Identify which cell holds the provided text, then report its (X, Y) central coordinate. 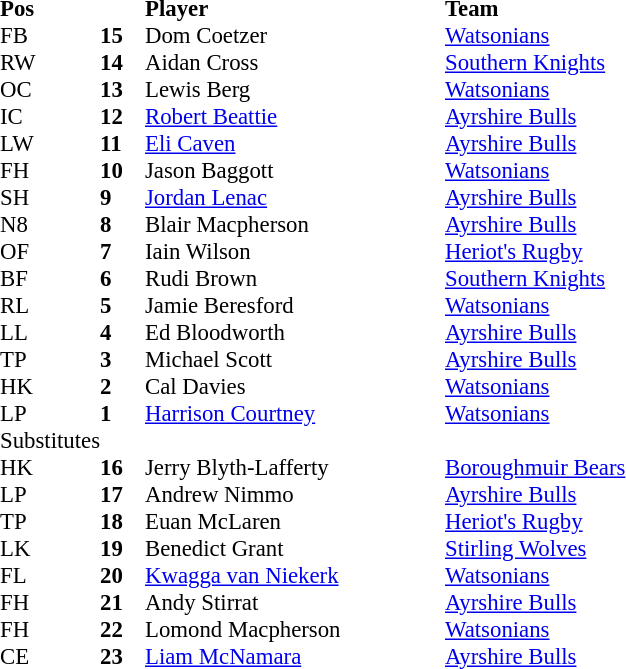
17 (122, 494)
SH (50, 198)
Blair Macpherson (295, 224)
6 (122, 278)
FB (50, 36)
16 (122, 468)
Rudi Brown (295, 278)
Lomond Macpherson (295, 630)
Euan McLaren (295, 522)
11 (122, 144)
12 (122, 116)
LK (50, 548)
14 (122, 62)
Jordan Lenac (295, 198)
Cal Davies (295, 386)
8 (122, 224)
20 (122, 576)
19 (122, 548)
Kwagga van Niekerk (295, 576)
2 (122, 386)
IC (50, 116)
Lewis Berg (295, 90)
FL (50, 576)
9 (122, 198)
N8 (50, 224)
1 (122, 414)
Benedict Grant (295, 548)
4 (122, 332)
Substitutes (50, 440)
Dom Coetzer (295, 36)
Ed Bloodworth (295, 332)
21 (122, 602)
Jerry Blyth-Lafferty (295, 468)
OC (50, 90)
15 (122, 36)
Iain Wilson (295, 252)
OF (50, 252)
LW (50, 144)
13 (122, 90)
10 (122, 170)
Jamie Beresford (295, 306)
Michael Scott (295, 360)
3 (122, 360)
BF (50, 278)
Robert Beattie (295, 116)
18 (122, 522)
RW (50, 62)
Aidan Cross (295, 62)
7 (122, 252)
Andrew Nimmo (295, 494)
5 (122, 306)
Harrison Courtney (295, 414)
RL (50, 306)
Jason Baggott (295, 170)
LL (50, 332)
Andy Stirrat (295, 602)
Eli Caven (295, 144)
22 (122, 630)
